Output the (X, Y) coordinate of the center of the cell containing the given text.  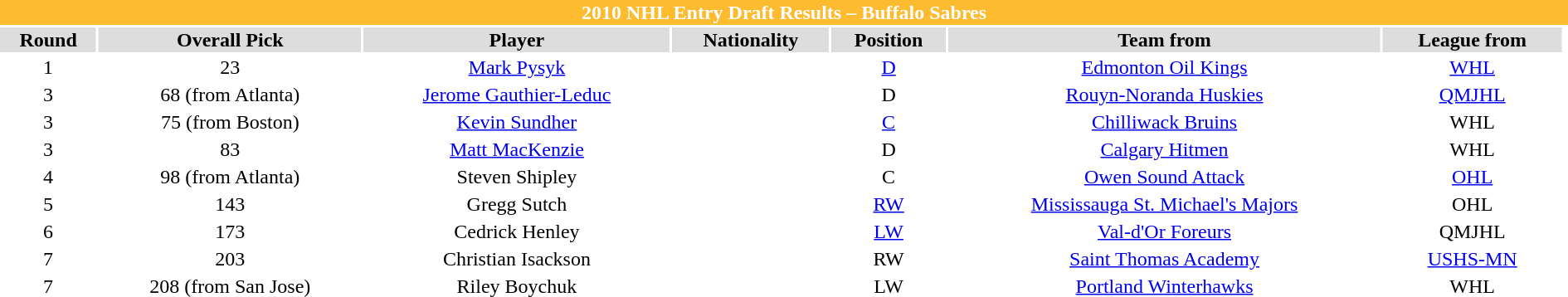
Christian Isackson (516, 259)
Steven Shipley (516, 177)
Team from (1165, 40)
5 (48, 204)
Jerome Gauthier-Leduc (516, 95)
USHS-MN (1472, 259)
Chilliwack Bruins (1165, 122)
68 (from Atlanta) (230, 95)
6 (48, 231)
4 (48, 177)
75 (from Boston) (230, 122)
143 (230, 204)
Kevin Sundher (516, 122)
Owen Sound Attack (1165, 177)
Matt MacKenzie (516, 149)
83 (230, 149)
Gregg Sutch (516, 204)
Nationality (750, 40)
1 (48, 67)
Player (516, 40)
Cedrick Henley (516, 231)
Overall Pick (230, 40)
LW (889, 231)
98 (from Atlanta) (230, 177)
Calgary Hitmen (1165, 149)
7 (48, 259)
Val-d'Or Foreurs (1165, 231)
2010 NHL Entry Draft Results – Buffalo Sabres (784, 12)
Mark Pysyk (516, 67)
Round (48, 40)
Position (889, 40)
Rouyn-Noranda Huskies (1165, 95)
173 (230, 231)
Mississauga St. Michael's Majors (1165, 204)
203 (230, 259)
League from (1472, 40)
23 (230, 67)
Edmonton Oil Kings (1165, 67)
Saint Thomas Academy (1165, 259)
